Pinpoint the cell where the given text exists, returning its (x, y) midpoint coordinate. 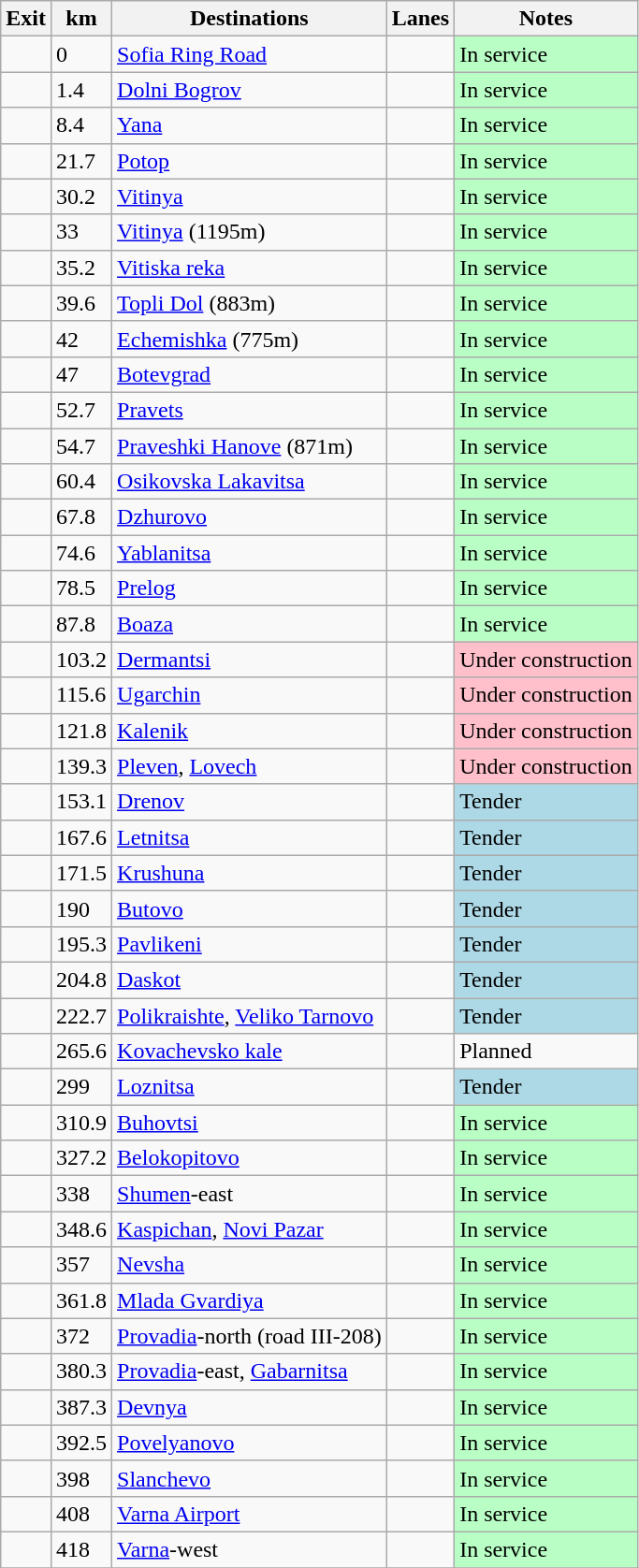
408 (80, 1514)
km (80, 19)
Praveshki Hanove (871m) (250, 446)
Potop (250, 161)
387.3 (80, 1407)
Belokopitovo (250, 1158)
52.7 (80, 410)
42 (80, 339)
Notes (546, 19)
Daskot (250, 980)
204.8 (80, 980)
Yana (250, 125)
310.9 (80, 1123)
103.2 (80, 660)
121.8 (80, 731)
Vitiska reka (250, 268)
Pleven, Lovech (250, 766)
Provadia-north (road III-208) (250, 1336)
30.2 (80, 196)
265.6 (80, 1052)
35.2 (80, 268)
Prelog (250, 588)
Boaza (250, 624)
Vitinya (250, 196)
39.6 (80, 303)
Dermantsi (250, 660)
Osikovska Lakavitsa (250, 482)
Slanchevo (250, 1478)
348.6 (80, 1229)
Letnitsa (250, 837)
Dolni Bogrov (250, 90)
Kaspichan, Novi Pazar (250, 1229)
Kovachevsko kale (250, 1052)
195.3 (80, 944)
78.5 (80, 588)
372 (80, 1336)
171.5 (80, 873)
Krushuna (250, 873)
327.2 (80, 1158)
Drenov (250, 802)
Provadia-east, Gabarnitsa (250, 1372)
Devnya (250, 1407)
299 (80, 1087)
338 (80, 1194)
Pavlikeni (250, 944)
Yablanitsa (250, 553)
74.6 (80, 553)
8.4 (80, 125)
Sofia Ring Road (250, 54)
Shumen-east (250, 1194)
21.7 (80, 161)
222.7 (80, 1015)
Nevsha (250, 1265)
54.7 (80, 446)
Planned (546, 1052)
153.1 (80, 802)
115.6 (80, 695)
Vitinya (1195m) (250, 232)
Povelyanovo (250, 1443)
Botevgrad (250, 374)
380.3 (80, 1372)
Destinations (250, 19)
Ugarchin (250, 695)
167.6 (80, 837)
67.8 (80, 517)
Topli Dol (883m) (250, 303)
87.8 (80, 624)
Mlada Gvardiya (250, 1300)
Butovo (250, 908)
392.5 (80, 1443)
190 (80, 908)
Exit (26, 19)
Varna-west (250, 1549)
139.3 (80, 766)
60.4 (80, 482)
Lanes (420, 19)
Loznitsa (250, 1087)
Polikraishte, Veliko Tarnovo (250, 1015)
Varna Airport (250, 1514)
0 (80, 54)
357 (80, 1265)
361.8 (80, 1300)
Echemishka (775m) (250, 339)
Buhovtsi (250, 1123)
47 (80, 374)
Dzhurovo (250, 517)
418 (80, 1549)
33 (80, 232)
1.4 (80, 90)
398 (80, 1478)
Pravets (250, 410)
Kalenik (250, 731)
